Locate the cell with the specified text and output its (X, Y) center coordinate. 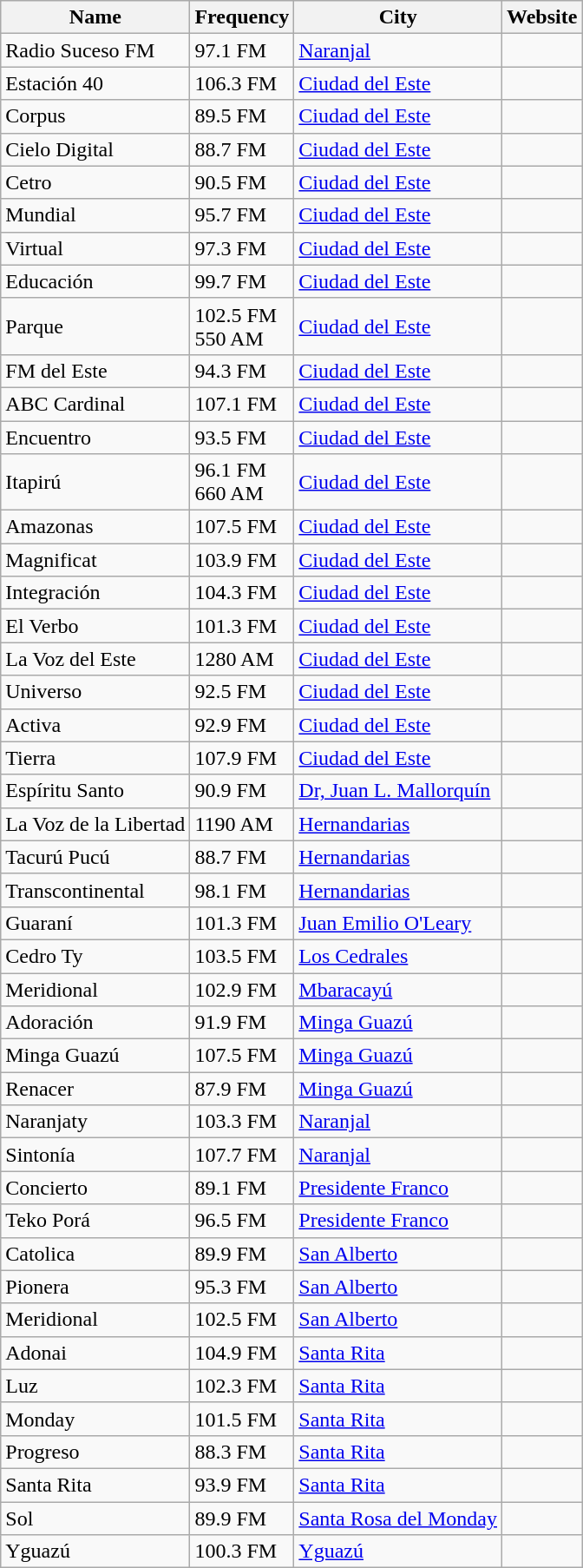
103.9 FM (242, 560)
Radio Suceso FM (95, 50)
87.9 FM (242, 1089)
104.3 FM (242, 593)
102.3 FM (242, 1386)
Sintonía (95, 1155)
Activa (95, 725)
Universo (95, 692)
102.5 FM (242, 1320)
96.5 FM (242, 1221)
Estación 40 (95, 83)
Cetro (95, 182)
101.5 FM (242, 1419)
Los Cedrales (398, 956)
1190 AM (242, 824)
Cielo Digital (95, 149)
107.7 FM (242, 1155)
Mundial (95, 215)
98.1 FM (242, 890)
Luz (95, 1386)
Parque (95, 326)
95.7 FM (242, 215)
Itapirú (95, 483)
104.9 FM (242, 1353)
92.5 FM (242, 692)
93.5 FM (242, 437)
Corpus (95, 116)
Frequency (242, 17)
Pionera (95, 1287)
88.3 FM (242, 1452)
103.3 FM (242, 1122)
Magnificat (95, 560)
100.3 FM (242, 1552)
Cedro Ty (95, 956)
Guaraní (95, 923)
Tierra (95, 758)
City (398, 17)
Website (542, 17)
97.3 FM (242, 248)
Teko Porá (95, 1221)
Amazonas (95, 527)
Name (95, 17)
ABC Cardinal (95, 404)
Encuentro (95, 437)
FM del Este (95, 371)
Juan Emilio O'Leary (398, 923)
Virtual (95, 248)
99.7 FM (242, 281)
La Voz de la Libertad (95, 824)
90.5 FM (242, 182)
107.9 FM (242, 758)
93.9 FM (242, 1485)
95.3 FM (242, 1287)
El Verbo (95, 626)
Adoración (95, 1023)
Espíritu Santo (95, 791)
Renacer (95, 1089)
Integración (95, 593)
102.9 FM (242, 989)
1280 AM (242, 659)
97.1 FM (242, 50)
Sol (95, 1519)
Concierto (95, 1188)
92.9 FM (242, 725)
94.3 FM (242, 371)
103.5 FM (242, 956)
89.5 FM (242, 116)
102.5 FM550 AM (242, 326)
Tacurú Pucú (95, 857)
89.1 FM (242, 1188)
Monday (95, 1419)
90.9 FM (242, 791)
Educación (95, 281)
Santa Rosa del Monday (398, 1519)
106.3 FM (242, 83)
Transcontinental (95, 890)
Adonai (95, 1353)
Naranjaty (95, 1122)
Catolica (95, 1254)
91.9 FM (242, 1023)
107.1 FM (242, 404)
Dr, Juan L. Mallorquín (398, 791)
La Voz del Este (95, 659)
96.1 FM660 AM (242, 483)
Progreso (95, 1452)
Mbaracayú (398, 989)
